Determine the (X, Y) coordinate at the center of the cell enclosing the given text.  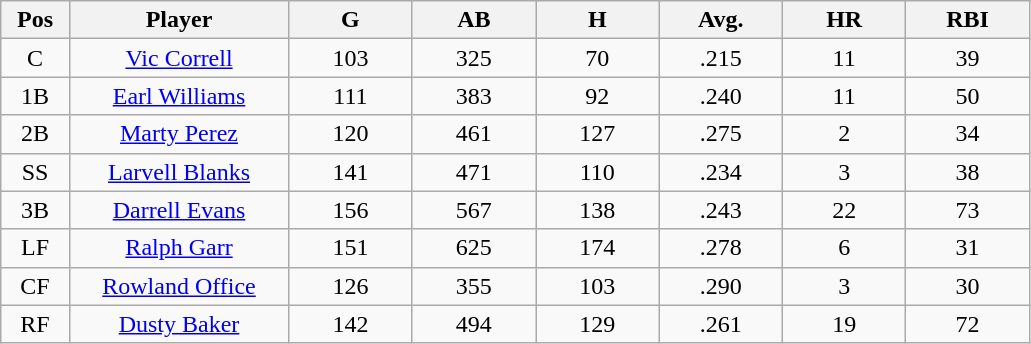
1B (36, 96)
.278 (720, 248)
.290 (720, 286)
3B (36, 210)
22 (844, 210)
RF (36, 324)
Player (178, 20)
G (350, 20)
325 (474, 58)
383 (474, 96)
HR (844, 20)
92 (598, 96)
111 (350, 96)
CF (36, 286)
31 (968, 248)
38 (968, 172)
138 (598, 210)
129 (598, 324)
C (36, 58)
Vic Correll (178, 58)
30 (968, 286)
120 (350, 134)
50 (968, 96)
H (598, 20)
141 (350, 172)
156 (350, 210)
.275 (720, 134)
110 (598, 172)
LF (36, 248)
2B (36, 134)
72 (968, 324)
461 (474, 134)
494 (474, 324)
AB (474, 20)
6 (844, 248)
127 (598, 134)
174 (598, 248)
34 (968, 134)
.240 (720, 96)
Pos (36, 20)
Avg. (720, 20)
.261 (720, 324)
19 (844, 324)
70 (598, 58)
SS (36, 172)
142 (350, 324)
151 (350, 248)
Darrell Evans (178, 210)
.234 (720, 172)
RBI (968, 20)
355 (474, 286)
471 (474, 172)
567 (474, 210)
Ralph Garr (178, 248)
.243 (720, 210)
Dusty Baker (178, 324)
.215 (720, 58)
Larvell Blanks (178, 172)
Rowland Office (178, 286)
2 (844, 134)
Earl Williams (178, 96)
39 (968, 58)
126 (350, 286)
625 (474, 248)
73 (968, 210)
Marty Perez (178, 134)
